Return the [x, y] coordinate for the center point of the cell that contains the specified text.  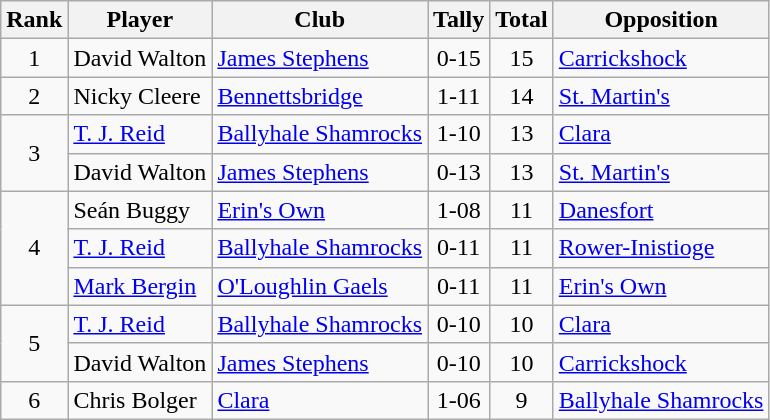
1-10 [459, 134]
Total [522, 20]
1-06 [459, 400]
Rower-Inistioge [661, 248]
Tally [459, 20]
4 [34, 248]
1-11 [459, 96]
1 [34, 58]
0-15 [459, 58]
Club [320, 20]
Nicky Cleere [140, 96]
Seán Buggy [140, 210]
O'Loughlin Gaels [320, 286]
Bennettsbridge [320, 96]
6 [34, 400]
Rank [34, 20]
0-13 [459, 172]
Opposition [661, 20]
Mark Bergin [140, 286]
9 [522, 400]
Chris Bolger [140, 400]
15 [522, 58]
Player [140, 20]
Danesfort [661, 210]
14 [522, 96]
3 [34, 153]
1-08 [459, 210]
5 [34, 343]
2 [34, 96]
